Provide the [X, Y] coordinate of the cell's center where the given text is located.  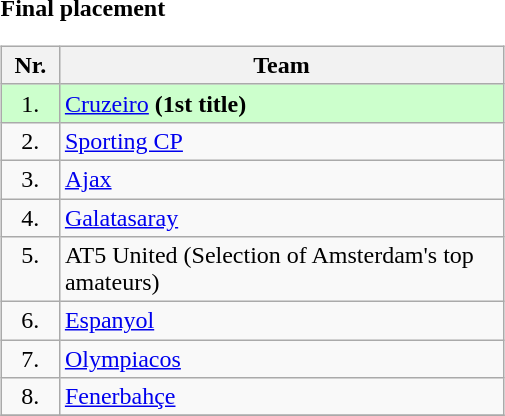
Team [281, 65]
Fenerbahçe [281, 397]
AT5 United (Selection of Amsterdam's top amateurs) [281, 270]
1. [30, 103]
4. [30, 217]
Olympiacos [281, 359]
Ajax [281, 179]
7. [30, 359]
Sporting CP [281, 141]
Cruzeiro (1st title) [281, 103]
Espanyol [281, 321]
Galatasaray [281, 217]
2. [30, 141]
8. [30, 397]
3. [30, 179]
6. [30, 321]
Nr. [30, 65]
5. [30, 270]
